Provide the (X, Y) coordinate of the cell's center where the given text is located.  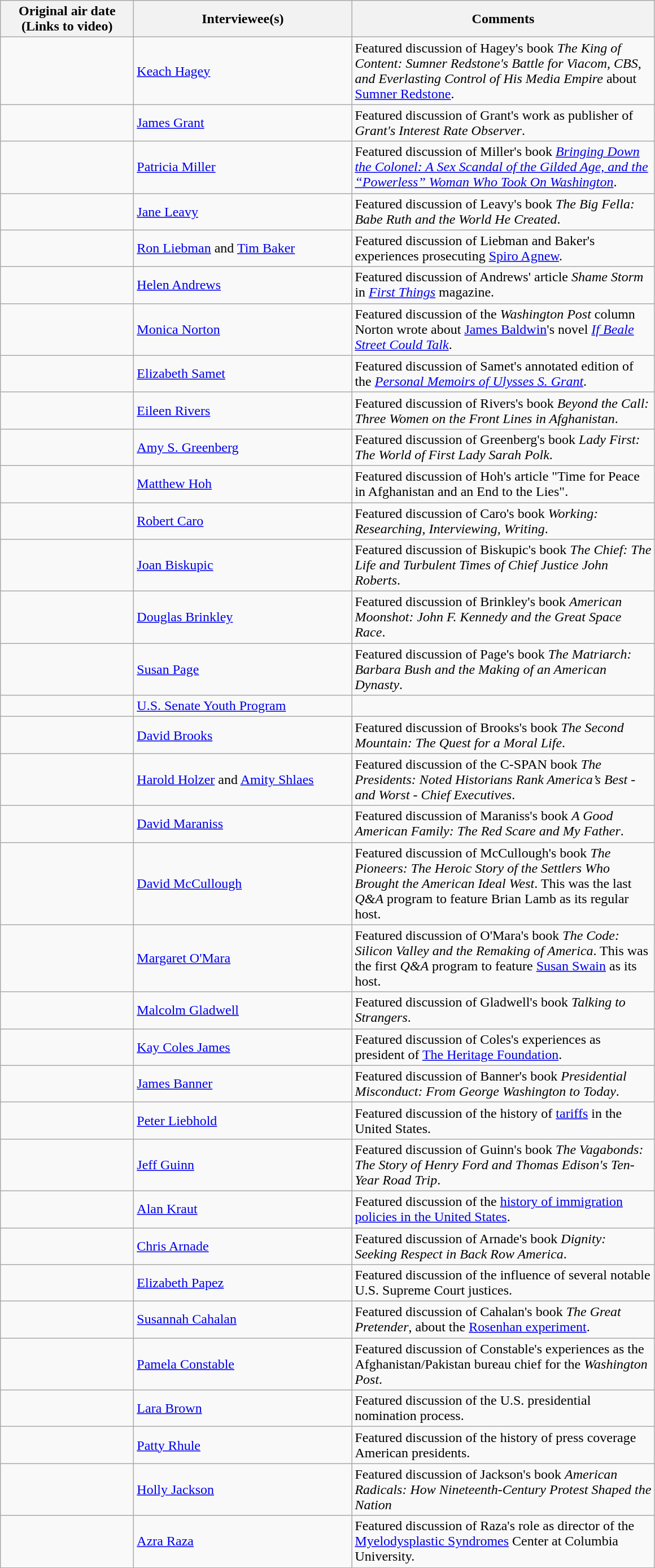
Keach Hagey (243, 71)
Featured discussion of the C-SPAN book The Presidents: Noted Historians Rank America’s Best - and Worst - Chief Executives. (503, 779)
Interviewee(s) (243, 19)
Featured discussion of Gladwell's book Talking to Strangers. (503, 1010)
Comments (503, 19)
Featured discussion of the U.S. presidential nomination process. (503, 1409)
Peter Liebhold (243, 1121)
Helen Andrews (243, 285)
Featured discussion of Leavy's book The Big Fella: Babe Ruth and the World He Created. (503, 211)
Featured discussion of the Washington Post column Norton wrote about James Baldwin's novel If Beale Street Could Talk. (503, 329)
Susannah Cahalan (243, 1319)
Robert Caro (243, 521)
Featured discussion of Constable's experiences as the Afghanistan/Pakistan bureau chief for the Washington Post. (503, 1364)
Elizabeth Samet (243, 374)
Malcolm Gladwell (243, 1010)
Featured discussion of Cahalan's book The Great Pretender, about the Rosenhan experiment. (503, 1319)
Holly Jackson (243, 1489)
Harold Holzer and Amity Shlaes (243, 779)
Jane Leavy (243, 211)
Featured discussion of Brooks's book The Second Mountain: The Quest for a Moral Life. (503, 735)
Azra Raza (243, 1541)
Pamela Constable (243, 1364)
Featured discussion of Caro's book Working: Researching, Interviewing, Writing. (503, 521)
Elizabeth Papez (243, 1283)
Ron Liebman and Tim Baker (243, 249)
Monica Norton (243, 329)
Featured discussion of Samet's annotated edition of the Personal Memoirs of Ulysses S. Grant. (503, 374)
Patty Rhule (243, 1445)
Amy S. Greenberg (243, 447)
David Maraniss (243, 824)
Patricia Miller (243, 167)
Susan Page (243, 669)
Featured discussion of the history of press coverage American presidents. (503, 1445)
Featured discussion of Raza's role as director of the Myelodysplastic Syndromes Center at Columbia University. (503, 1541)
Featured discussion of the history of tariffs in the United States. (503, 1121)
Kay Coles James (243, 1047)
U.S. Senate Youth Program (243, 706)
Chris Arnade (243, 1246)
Featured discussion of Liebman and Baker's experiences prosecuting Spiro Agnew. (503, 249)
Margaret O'Mara (243, 958)
James Grant (243, 123)
Featured discussion of Arnade's book Dignity: Seeking Respect in Back Row America. (503, 1246)
Jeff Guinn (243, 1165)
Featured discussion of Andrews' article Shame Storm in First Things magazine. (503, 285)
Featured discussion of Greenberg's book Lady First: The World of First Lady Sarah Polk. (503, 447)
Alan Kraut (243, 1209)
Featured discussion of Brinkley's book American Moonshot: John F. Kennedy and the Great Space Race. (503, 617)
Featured discussion of Miller's book Bringing Down the Colonel: A Sex Scandal of the Gilded Age, and the “Powerless” Woman Who Took On Washington. (503, 167)
Featured discussion of Rivers's book Beyond the Call: Three Women on the Front Lines in Afghanistan. (503, 410)
David Brooks (243, 735)
Featured discussion of Hoh's article "Time for Peace in Afghanistan and an End to the Lies". (503, 484)
Eileen Rivers (243, 410)
Featured discussion of Jackson's book American Radicals: How Nineteenth-Century Protest Shaped the Nation (503, 1489)
Featured discussion of Maraniss's book A Good American Family: The Red Scare and My Father. (503, 824)
Featured discussion of Guinn's book The Vagabonds: The Story of Henry Ford and Thomas Edison's Ten-Year Road Trip. (503, 1165)
Featured discussion of Page's book The Matriarch: Barbara Bush and the Making of an American Dynasty. (503, 669)
Douglas Brinkley (243, 617)
Featured discussion of the history of immigration policies in the United States. (503, 1209)
James Banner (243, 1083)
Original air date(Links to video) (67, 19)
Featured discussion of Banner's book Presidential Misconduct: From George Washington to Today. (503, 1083)
Featured discussion of Grant's work as publisher of Grant's Interest Rate Observer. (503, 123)
Featured discussion of the influence of several notable U.S. Supreme Court justices. (503, 1283)
David McCullough (243, 883)
Matthew Hoh (243, 484)
Featured discussion of Coles's experiences as president of The Heritage Foundation. (503, 1047)
Lara Brown (243, 1409)
Featured discussion of Biskupic's book The Chief: The Life and Turbulent Times of Chief Justice John Roberts. (503, 565)
Joan Biskupic (243, 565)
